Provide the [x, y] coordinate of the cell's center where the given text is located.  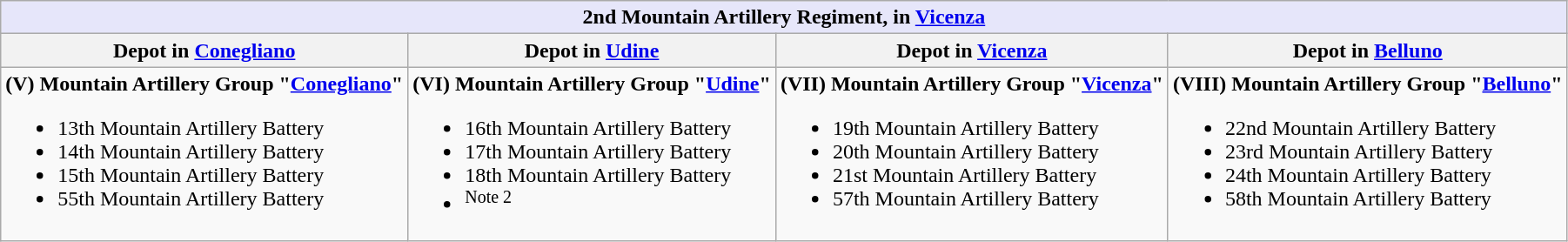
Depot in Conegliano [204, 50]
(VI) Mountain Artillery Group "Udine" 16th Mountain Artillery Battery 17th Mountain Artillery Battery 18th Mountain Artillery BatteryNote 2 [592, 155]
Depot in Udine [592, 50]
2nd Mountain Artillery Regiment, in Vicenza [784, 17]
Depot in Vicenza [971, 50]
Depot in Belluno [1368, 50]
